Scan for the cell matching the given text and deliver its (x, y) coordinate at center. 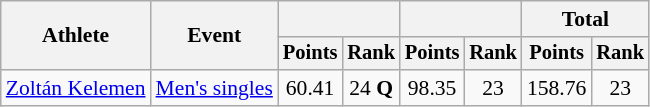
Men's singles (214, 88)
24 Q (371, 88)
Athlete (76, 36)
Total (586, 19)
Event (214, 36)
Zoltán Kelemen (76, 88)
158.76 (556, 88)
60.41 (310, 88)
98.35 (432, 88)
